Scan for the cell matching the given text and deliver its [X, Y] coordinate at center. 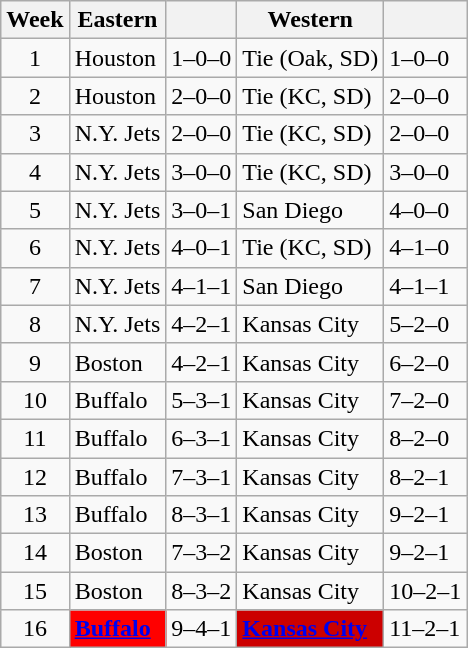
8–3–1 [202, 515]
9 [35, 362]
7–3–2 [202, 553]
Western [310, 20]
5–2–0 [426, 324]
8 [35, 324]
5 [35, 210]
5–3–1 [202, 400]
2 [35, 96]
7–3–1 [202, 477]
7 [35, 286]
10–2–1 [426, 591]
13 [35, 515]
4–0–0 [426, 210]
6–3–1 [202, 438]
9–4–1 [202, 629]
4–0–1 [202, 248]
4–1–0 [426, 248]
4 [35, 172]
12 [35, 477]
16 [35, 629]
11–2–1 [426, 629]
14 [35, 553]
11 [35, 438]
6–2–0 [426, 362]
10 [35, 400]
Eastern [118, 20]
8–2–1 [426, 477]
15 [35, 591]
3 [35, 134]
3–0–1 [202, 210]
Tie (Oak, SD) [310, 58]
6 [35, 248]
Week [35, 20]
1 [35, 58]
8–3–2 [202, 591]
7–2–0 [426, 400]
8–2–0 [426, 438]
